Provide the [x, y] coordinate of the cell's center where the given text is located.  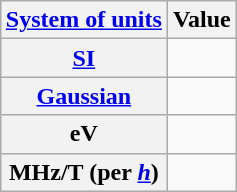
Gaussian [84, 96]
eV [84, 134]
System of units [84, 20]
MHz/T (per h) [84, 172]
Value [202, 20]
SI [84, 58]
